Scan for the cell matching the given text and deliver its [X, Y] coordinate at center. 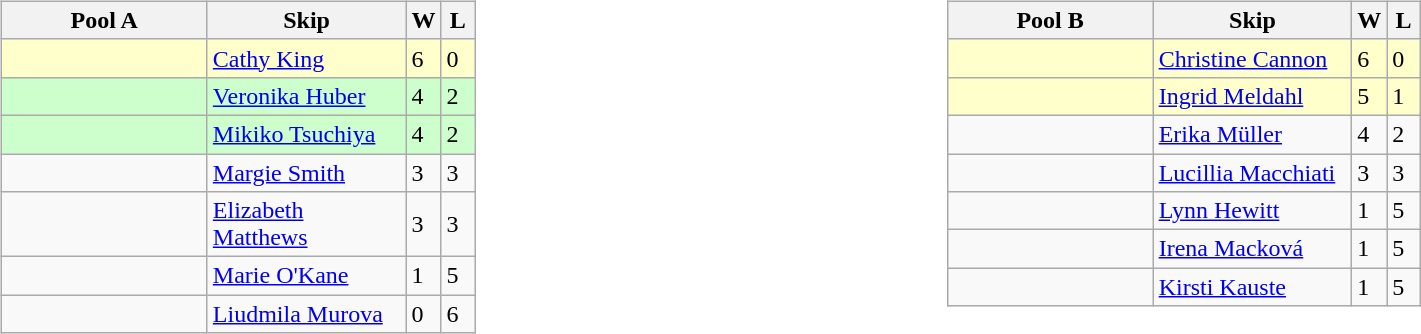
Lynn Hewitt [1252, 211]
Margie Smith [306, 173]
Irena Macková [1252, 249]
Liudmila Murova [306, 314]
Veronika Huber [306, 96]
Christine Cannon [1252, 58]
Lucillia Macchiati [1252, 173]
Pool B [1050, 20]
Erika Müller [1252, 134]
Cathy King [306, 58]
Ingrid Meldahl [1252, 96]
Elizabeth Matthews [306, 224]
Pool A [104, 20]
Kirsti Kauste [1252, 287]
Mikiko Tsuchiya [306, 134]
Marie O'Kane [306, 276]
